Capture the cell that displays the provided text and extract its (x, y) central coordinate. 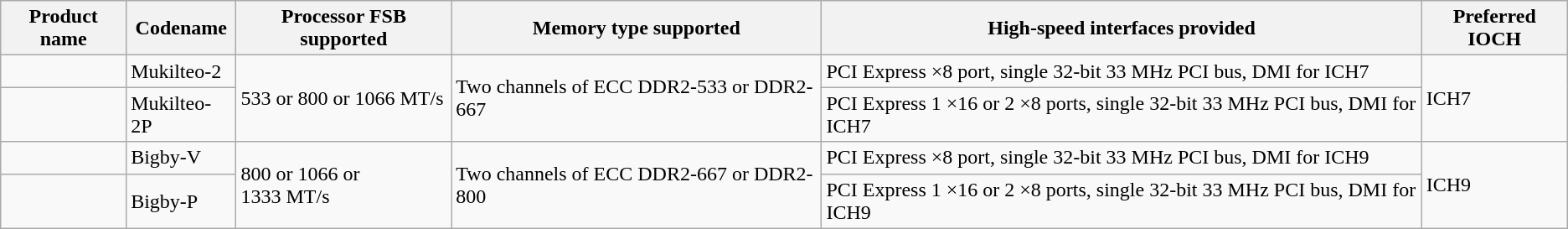
ICH9 (1494, 185)
533 or 800 or 1066 MT/s (343, 99)
PCI Express 1 ×16 or 2 ×8 ports, single 32-bit 33 MHz PCI bus, DMI for ICH9 (1122, 201)
High-speed interfaces provided (1122, 29)
PCI Express ×8 port, single 32-bit 33 MHz PCI bus, DMI for ICH7 (1122, 71)
Codename (181, 29)
Mukilteo-2 (181, 71)
Two channels of ECC DDR2-667 or DDR2-800 (637, 185)
PCI Express ×8 port, single 32-bit 33 MHz PCI bus, DMI for ICH9 (1122, 158)
Bigby-V (181, 158)
PCI Express 1 ×16 or 2 ×8 ports, single 32-bit 33 MHz PCI bus, DMI for ICH7 (1122, 114)
Bigby-P (181, 201)
Memory type supported (637, 29)
Mukilteo-2P (181, 114)
ICH7 (1494, 99)
Processor FSB supported (343, 29)
800 or 1066 or 1333 MT/s (343, 185)
Preferred IOCH (1494, 29)
Two channels of ECC DDR2-533 or DDR2-667 (637, 99)
Product name (64, 29)
